From the cell containing the given text, extract its center point as [X, Y] coordinate. 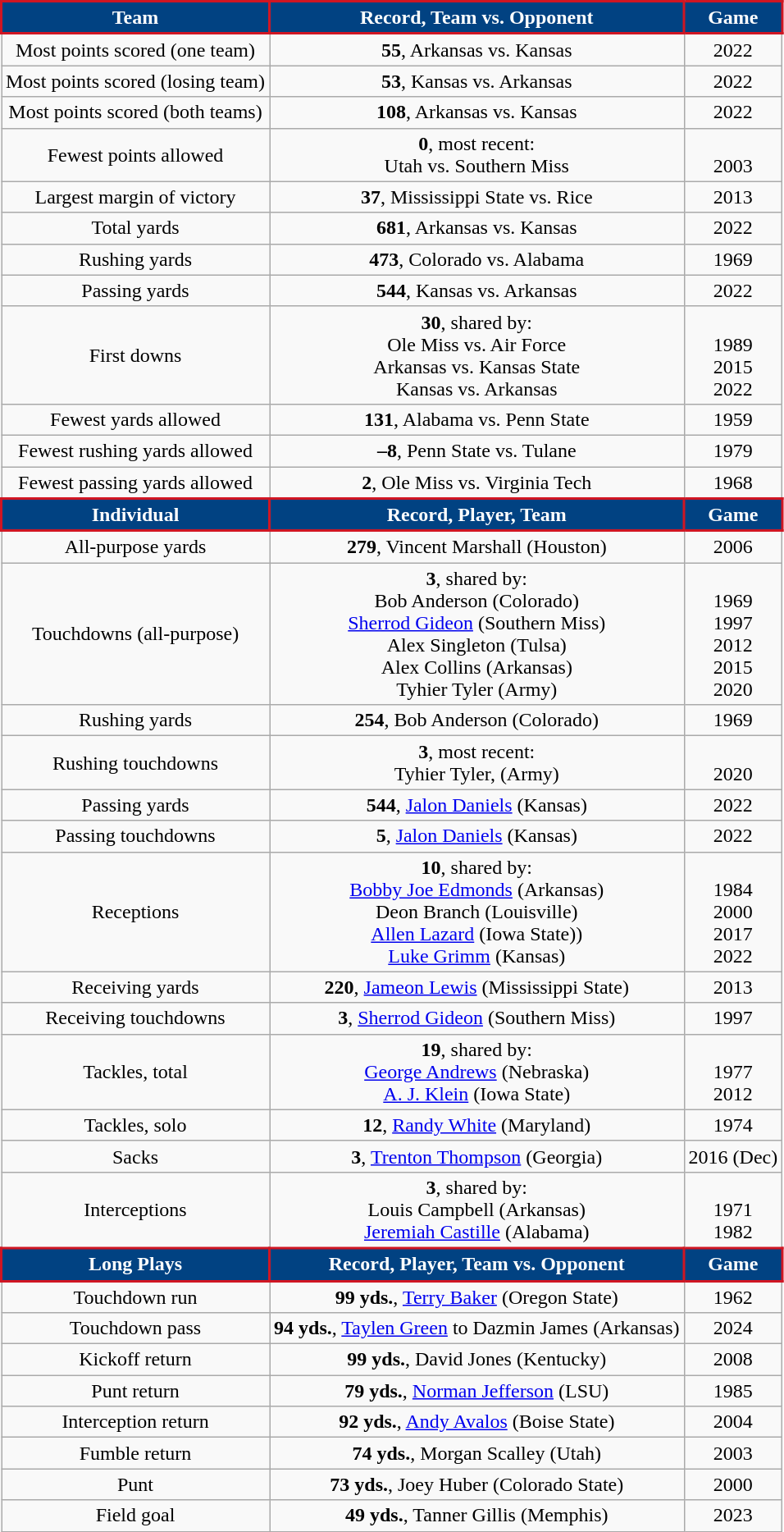
Tackles, solo [136, 1125]
Fewest points allowed [136, 154]
108, Arkansas vs. Kansas [477, 112]
Record, Player, Team [477, 514]
1997 [733, 1018]
473, Colorado vs. Alabama [477, 259]
79 yds., Norman Jefferson (LSU) [477, 1391]
Receiving touchdowns [136, 1018]
Most points scored (one team) [136, 49]
1985 [733, 1391]
2024 [733, 1328]
0, most recent:Utah vs. Southern Miss [477, 154]
19711982 [733, 1210]
254, Bob Anderson (Colorado) [477, 720]
94 yds., Taylen Green to Dazmin James (Arkansas) [477, 1328]
Record, Player, Team vs. Opponent [477, 1264]
Punt [136, 1484]
Individual [136, 514]
30, shared by:Ole Miss vs. Air ForceArkansas vs. Kansas StateKansas vs. Arkansas [477, 354]
Passing touchdowns [136, 836]
2020 [733, 763]
Receiving yards [136, 987]
544, Jalon Daniels (Kansas) [477, 805]
99 yds., Terry Baker (Oregon State) [477, 1296]
49 yds., Tanner Gillis (Memphis) [477, 1516]
Record, Team vs. Opponent [477, 18]
1984200020172022 [733, 912]
5, Jalon Daniels (Kansas) [477, 836]
1974 [733, 1125]
19772012 [733, 1072]
Field goal [136, 1516]
2016 (Dec) [733, 1156]
Fewest passing yards allowed [136, 482]
73 yds., Joey Huber (Colorado State) [477, 1484]
74 yds., Morgan Scalley (Utah) [477, 1453]
Most points scored (losing team) [136, 81]
220, Jameon Lewis (Mississippi State) [477, 987]
Interceptions [136, 1210]
Touchdowns (all-purpose) [136, 633]
2006 [733, 546]
681, Arkansas vs. Kansas [477, 228]
19691997201220152020 [733, 633]
1962 [733, 1296]
Kickoff return [136, 1360]
First downs [136, 354]
3, shared by:Louis Campbell (Arkansas)Jeremiah Castille (Alabama) [477, 1210]
Total yards [136, 228]
1959 [733, 419]
10, shared by:Bobby Joe Edmonds (Arkansas)Deon Branch (Louisville)Allen Lazard (Iowa State))Luke Grimm (Kansas) [477, 912]
Fewest rushing yards allowed [136, 450]
Team [136, 18]
Touchdown pass [136, 1328]
55, Arkansas vs. Kansas [477, 49]
198920152022 [733, 354]
Interception return [136, 1422]
2004 [733, 1422]
Largest margin of victory [136, 197]
53, Kansas vs. Arkansas [477, 81]
279, Vincent Marshall (Houston) [477, 546]
3, Sherrod Gideon (Southern Miss) [477, 1018]
Tackles, total [136, 1072]
3, Trenton Thompson (Georgia) [477, 1156]
544, Kansas vs. Arkansas [477, 290]
131, Alabama vs. Penn State [477, 419]
Receptions [136, 912]
Sacks [136, 1156]
2, Ole Miss vs. Virginia Tech [477, 482]
Fewest yards allowed [136, 419]
2008 [733, 1360]
–8, Penn State vs. Tulane [477, 450]
2000 [733, 1484]
Punt return [136, 1391]
1968 [733, 482]
12, Randy White (Maryland) [477, 1125]
Long Plays [136, 1264]
1979 [733, 450]
Most points scored (both teams) [136, 112]
3, most recent:Tyhier Tyler, (Army) [477, 763]
99 yds., David Jones (Kentucky) [477, 1360]
19, shared by:George Andrews (Nebraska)A. J. Klein (Iowa State) [477, 1072]
92 yds., Andy Avalos (Boise State) [477, 1422]
Fumble return [136, 1453]
2023 [733, 1516]
3, shared by: Bob Anderson (Colorado) Sherrod Gideon (Southern Miss) Alex Singleton (Tulsa) Alex Collins (Arkansas) Tyhier Tyler (Army) [477, 633]
Touchdown run [136, 1296]
All-purpose yards [136, 546]
37, Mississippi State vs. Rice [477, 197]
Rushing touchdowns [136, 763]
